Determine the [X, Y] coordinate at the center of the cell enclosing the given text.  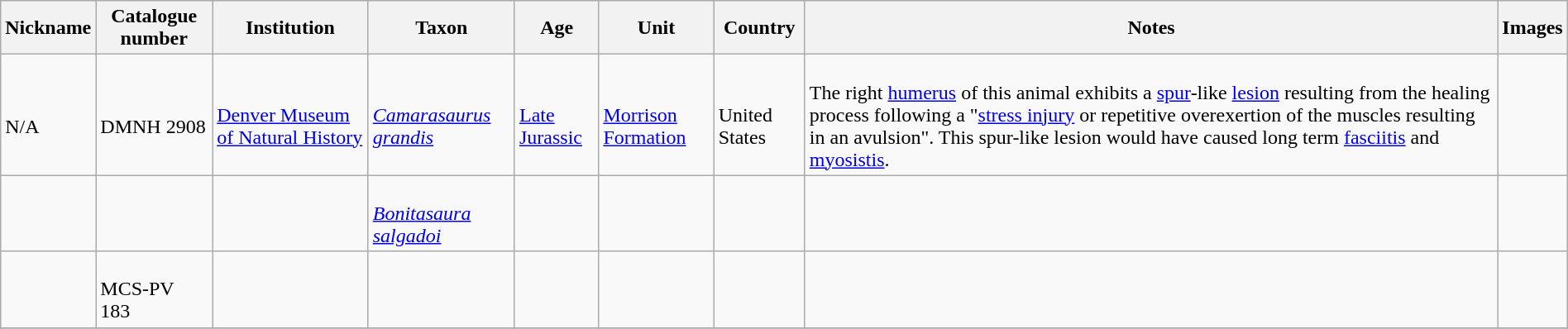
Unit [657, 28]
Bonitasaura salgadoi [442, 213]
Denver Museum of Natural History [291, 115]
Nickname [48, 28]
Morrison Formation [657, 115]
Notes [1151, 28]
Taxon [442, 28]
Country [759, 28]
Catalogue number [154, 28]
MCS-PV 183 [154, 289]
Camarasaurus grandis [442, 115]
N/A [48, 115]
Late Jurassic [556, 115]
Institution [291, 28]
Age [556, 28]
Images [1532, 28]
DMNH 2908 [154, 115]
United States [759, 115]
